Find where the given text appears and provide that cell's center as [X, Y] coordinate. 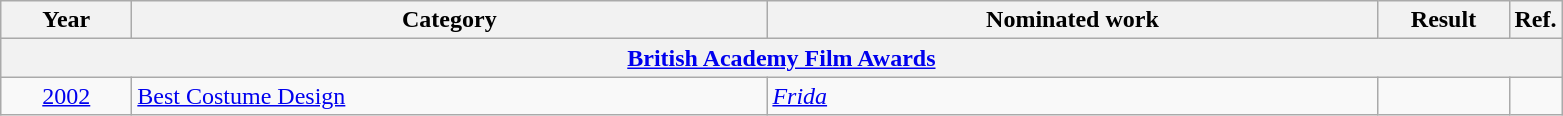
Category [450, 20]
British Academy Film Awards [782, 58]
Year [66, 20]
Ref. [1536, 20]
2002 [66, 96]
Frida [1072, 96]
Best Costume Design [450, 96]
Nominated work [1072, 20]
Result [1444, 20]
